For the text-containing cell, return its midpoint in (x, y) coordinate format. 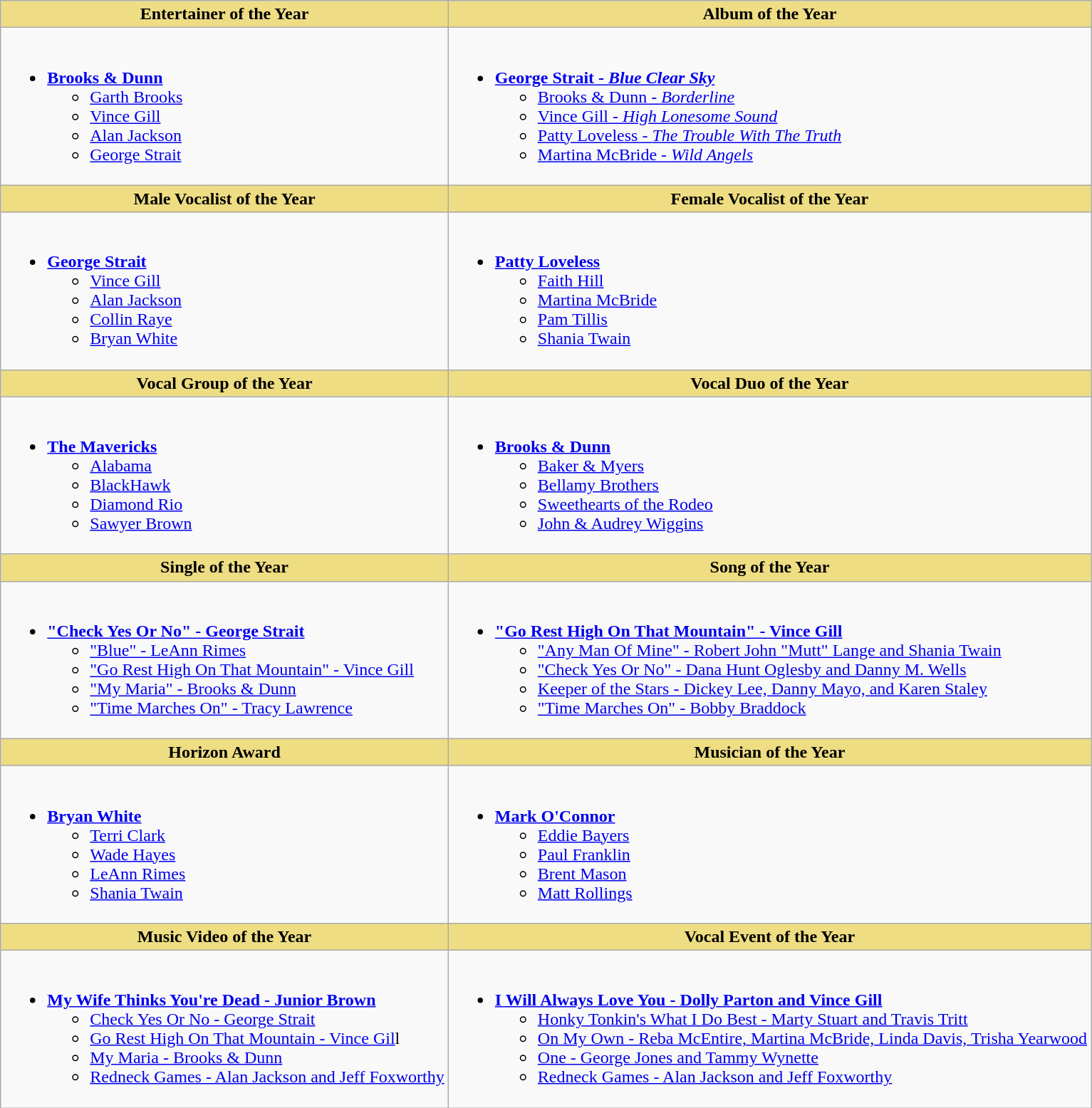
Album of the Year (769, 14)
Female Vocalist of the Year (769, 199)
Mark O'ConnorEddie BayersPaul FranklinBrent MasonMatt Rollings (769, 845)
Male Vocalist of the Year (225, 199)
The MavericksAlabamaBlackHawkDiamond RioSawyer Brown (225, 476)
Music Video of the Year (225, 936)
Vocal Duo of the Year (769, 383)
Single of the Year (225, 568)
Horizon Award (225, 752)
Musician of the Year (769, 752)
Brooks & DunnGarth BrooksVince GillAlan JacksonGeorge Strait (225, 107)
Entertainer of the Year (225, 14)
Brooks & DunnBaker & MyersBellamy BrothersSweethearts of the RodeoJohn & Audrey Wiggins (769, 476)
Patty LovelessFaith HillMartina McBridePam TillisShania Twain (769, 291)
Song of the Year (769, 568)
Bryan WhiteTerri ClarkWade HayesLeAnn RimesShania Twain (225, 845)
George StraitVince GillAlan JacksonCollin RayeBryan White (225, 291)
Vocal Event of the Year (769, 936)
Vocal Group of the Year (225, 383)
